Locate the cell with the specified text and output its [x, y] center coordinate. 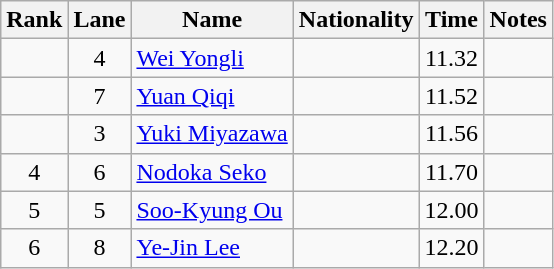
Time [452, 20]
Soo-Kyung Ou [212, 210]
Yuki Miyazawa [212, 134]
Lane [100, 20]
Nationality [356, 20]
11.52 [452, 96]
8 [100, 248]
Yuan Qiqi [212, 96]
Nodoka Seko [212, 172]
Wei Yongli [212, 58]
7 [100, 96]
Ye-Jin Lee [212, 248]
3 [100, 134]
Rank [34, 20]
11.70 [452, 172]
11.32 [452, 58]
12.00 [452, 210]
11.56 [452, 134]
Name [212, 20]
Notes [518, 20]
12.20 [452, 248]
